Provide the [x, y] coordinate of the cell's center where the given text is located.  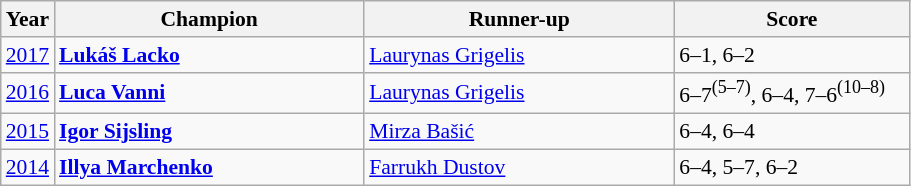
2017 [28, 55]
Igor Sijsling [209, 132]
6–1, 6–2 [792, 55]
Illya Marchenko [209, 167]
2016 [28, 92]
2014 [28, 167]
2015 [28, 132]
Score [792, 19]
Year [28, 19]
6–4, 5–7, 6–2 [792, 167]
6–4, 6–4 [792, 132]
Runner-up [519, 19]
Lukáš Lacko [209, 55]
Luca Vanni [209, 92]
6–7(5–7), 6–4, 7–6(10–8) [792, 92]
Champion [209, 19]
Mirza Bašić [519, 132]
Farrukh Dustov [519, 167]
